Identify which cell holds the provided text, then report its (x, y) central coordinate. 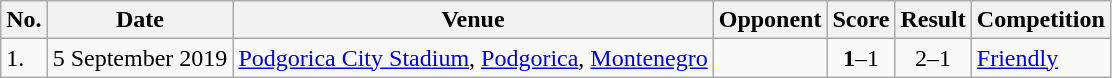
No. (24, 20)
Podgorica City Stadium, Podgorica, Montenegro (473, 58)
Competition (1040, 20)
Date (140, 20)
1–1 (861, 58)
1. (24, 58)
Venue (473, 20)
2–1 (933, 58)
5 September 2019 (140, 58)
Friendly (1040, 58)
Opponent (770, 20)
Result (933, 20)
Score (861, 20)
